Identify which cell holds the provided text, then report its (X, Y) central coordinate. 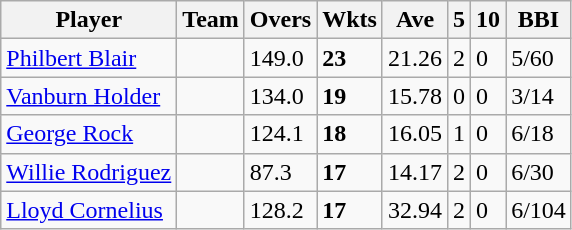
6/30 (539, 172)
BBI (539, 20)
14.17 (414, 172)
149.0 (280, 58)
Philbert Blair (89, 58)
Willie Rodriguez (89, 172)
Player (89, 20)
124.1 (280, 134)
23 (350, 58)
Vanburn Holder (89, 96)
21.26 (414, 58)
5/60 (539, 58)
15.78 (414, 96)
Lloyd Cornelius (89, 210)
128.2 (280, 210)
32.94 (414, 210)
5 (460, 20)
10 (488, 20)
Ave (414, 20)
16.05 (414, 134)
134.0 (280, 96)
George Rock (89, 134)
Overs (280, 20)
18 (350, 134)
87.3 (280, 172)
6/104 (539, 210)
Wkts (350, 20)
1 (460, 134)
19 (350, 96)
3/14 (539, 96)
Team (211, 20)
6/18 (539, 134)
